Identify which cell holds the provided text, then report its (x, y) central coordinate. 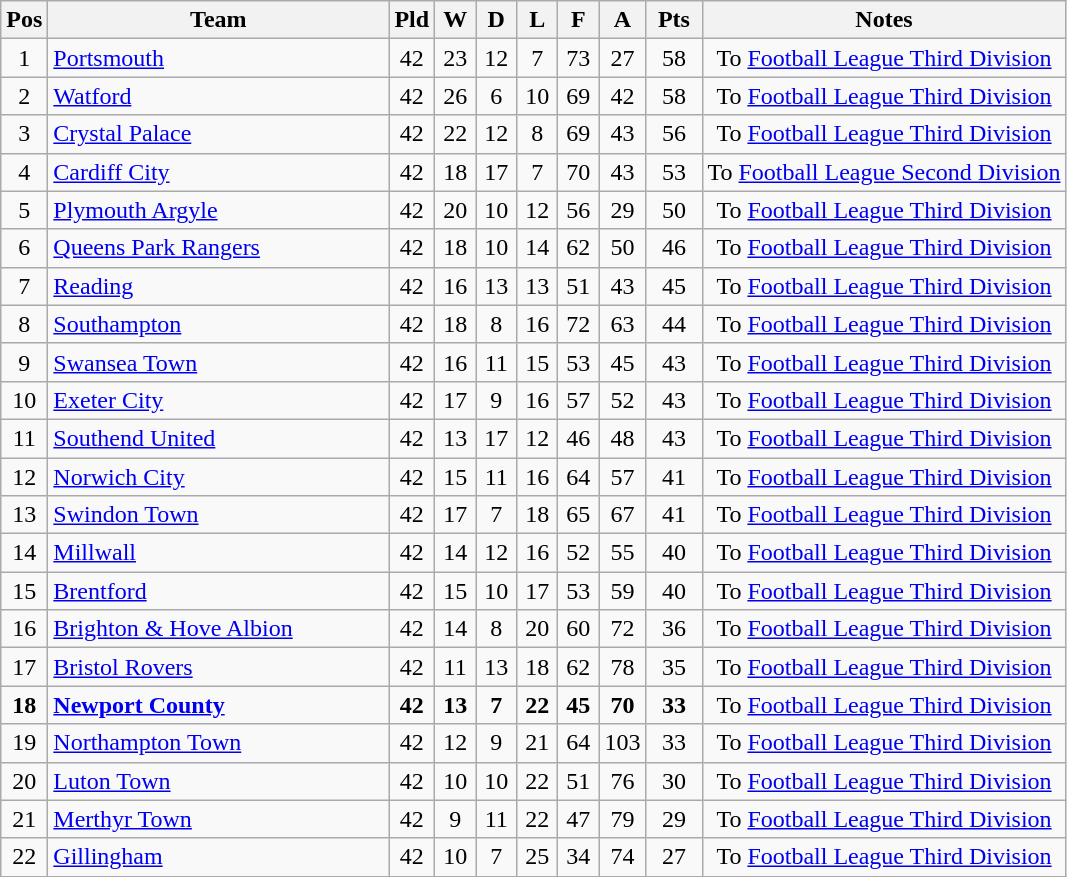
Brentford (218, 591)
W (456, 20)
Bristol Rovers (218, 667)
34 (578, 857)
Swansea Town (218, 362)
74 (622, 857)
19 (24, 743)
26 (456, 96)
65 (578, 515)
23 (456, 58)
55 (622, 553)
Northampton Town (218, 743)
To Football League Second Division (884, 172)
1 (24, 58)
76 (622, 781)
44 (674, 324)
Southend United (218, 438)
78 (622, 667)
D (496, 20)
63 (622, 324)
Cardiff City (218, 172)
35 (674, 667)
2 (24, 96)
67 (622, 515)
79 (622, 819)
Team (218, 20)
60 (578, 629)
Reading (218, 286)
25 (538, 857)
Norwich City (218, 477)
Crystal Palace (218, 134)
36 (674, 629)
Gillingham (218, 857)
Luton Town (218, 781)
Exeter City (218, 400)
Pts (674, 20)
3 (24, 134)
30 (674, 781)
L (538, 20)
Swindon Town (218, 515)
5 (24, 210)
Brighton & Hove Albion (218, 629)
Notes (884, 20)
Queens Park Rangers (218, 248)
Southampton (218, 324)
Pld (412, 20)
Merthyr Town (218, 819)
Watford (218, 96)
47 (578, 819)
Plymouth Argyle (218, 210)
Portsmouth (218, 58)
103 (622, 743)
Pos (24, 20)
Millwall (218, 553)
48 (622, 438)
F (578, 20)
Newport County (218, 705)
A (622, 20)
4 (24, 172)
59 (622, 591)
73 (578, 58)
